Capture the cell that displays the provided text and extract its (x, y) central coordinate. 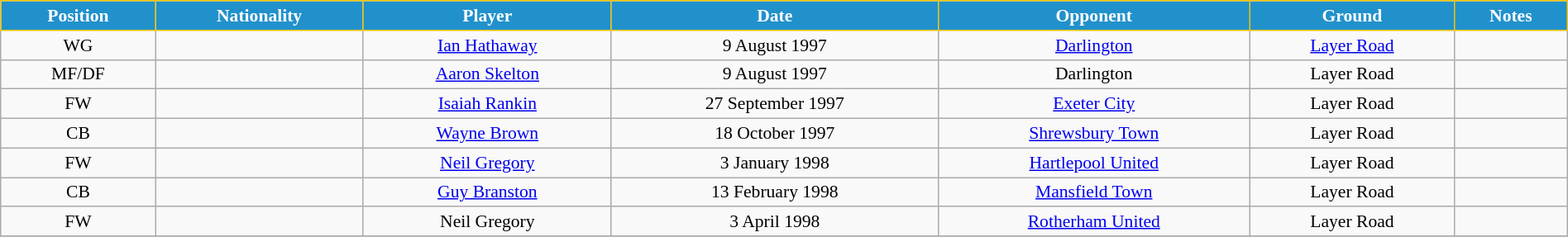
Nationality (260, 16)
Guy Branston (487, 192)
Position (78, 16)
3 January 1998 (774, 163)
Aaron Skelton (487, 74)
WG (78, 45)
Mansfield Town (1093, 192)
Date (774, 16)
Shrewsbury Town (1093, 134)
Player (487, 16)
Exeter City (1093, 104)
Wayne Brown (487, 134)
Rotherham United (1093, 222)
Notes (1510, 16)
27 September 1997 (774, 104)
MF/DF (78, 74)
3 April 1998 (774, 222)
Isaiah Rankin (487, 104)
Ian Hathaway (487, 45)
13 February 1998 (774, 192)
Opponent (1093, 16)
Ground (1351, 16)
Hartlepool United (1093, 163)
18 October 1997 (774, 134)
